Detect which cell encompasses the target text, then output its [x, y] center coordinate. 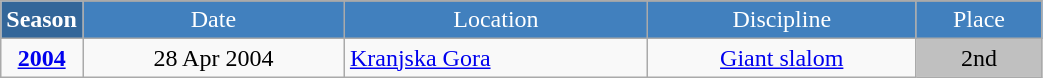
Season [42, 20]
Giant slalom [782, 58]
Place [979, 20]
Location [496, 20]
Discipline [782, 20]
2nd [979, 58]
2004 [42, 58]
Kranjska Gora [496, 58]
28 Apr 2004 [213, 58]
Date [213, 20]
